Detect which cell encompasses the target text, then output its (x, y) center coordinate. 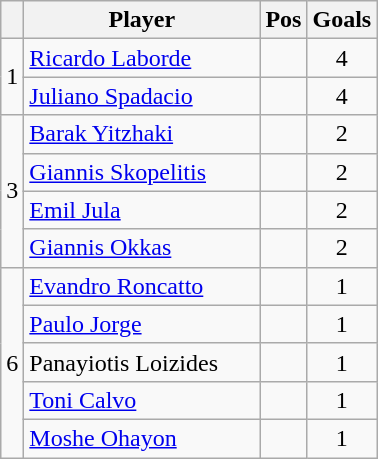
Barak Yitzhaki (142, 134)
Giannis Okkas (142, 248)
6 (12, 362)
Emil Jula (142, 210)
Ricardo Laborde (142, 58)
Panayiotis Loizides (142, 362)
3 (12, 191)
Paulo Jorge (142, 324)
Toni Calvo (142, 400)
Juliano Spadacio (142, 96)
Player (142, 20)
Pos (284, 20)
Moshe Ohayon (142, 438)
Giannis Skopelitis (142, 172)
Goals (342, 20)
Evandro Roncatto (142, 286)
